Capture the cell that displays the provided text and extract its (x, y) central coordinate. 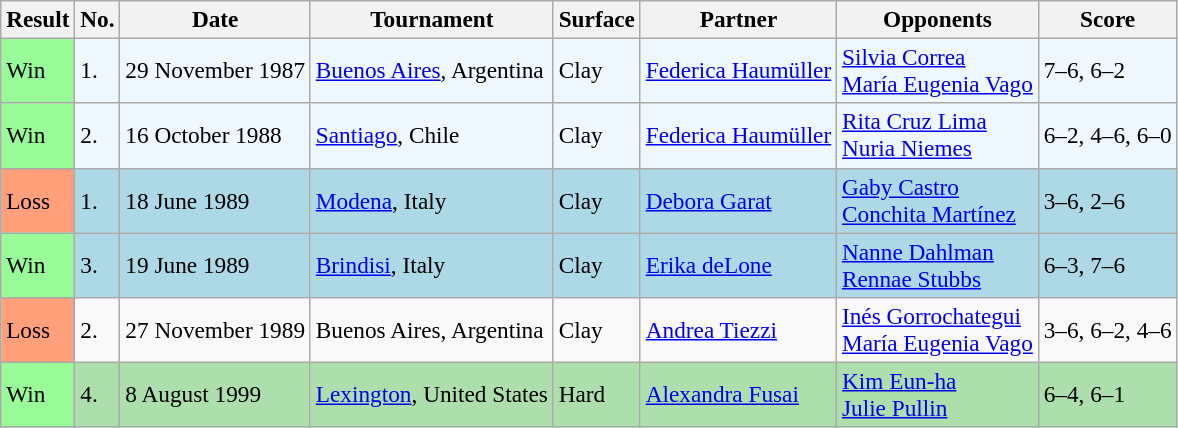
3–6, 6–2, 4–6 (1108, 330)
6–3, 7–6 (1108, 264)
Silvia Correa María Eugenia Vago (938, 70)
Santiago, Chile (432, 136)
7–6, 6–2 (1108, 70)
Tournament (432, 19)
8 August 1999 (215, 394)
Lexington, United States (432, 394)
3. (98, 264)
27 November 1989 (215, 330)
Opponents (938, 19)
18 June 1989 (215, 200)
Debora Garat (738, 200)
Brindisi, Italy (432, 264)
4. (98, 394)
Modena, Italy (432, 200)
Kim Eun-ha Julie Pullin (938, 394)
Nanne Dahlman Rennae Stubbs (938, 264)
Score (1108, 19)
Result (38, 19)
Rita Cruz Lima Nuria Niemes (938, 136)
3–6, 2–6 (1108, 200)
Gaby Castro Conchita Martínez (938, 200)
Date (215, 19)
6–4, 6–1 (1108, 394)
6–2, 4–6, 6–0 (1108, 136)
Partner (738, 19)
Hard (596, 394)
Alexandra Fusai (738, 394)
19 June 1989 (215, 264)
29 November 1987 (215, 70)
Erika deLone (738, 264)
Inés Gorrochategui María Eugenia Vago (938, 330)
16 October 1988 (215, 136)
No. (98, 19)
Andrea Tiezzi (738, 330)
Surface (596, 19)
